Extract the [x, y] coordinate from the center of the cell holding the provided text.  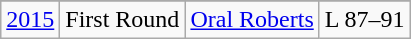
L 87–91 [364, 20]
Oral Roberts [252, 20]
2015 [30, 20]
First Round [122, 20]
